Pinpoint the cell where the given text exists, returning its [X, Y] midpoint coordinate. 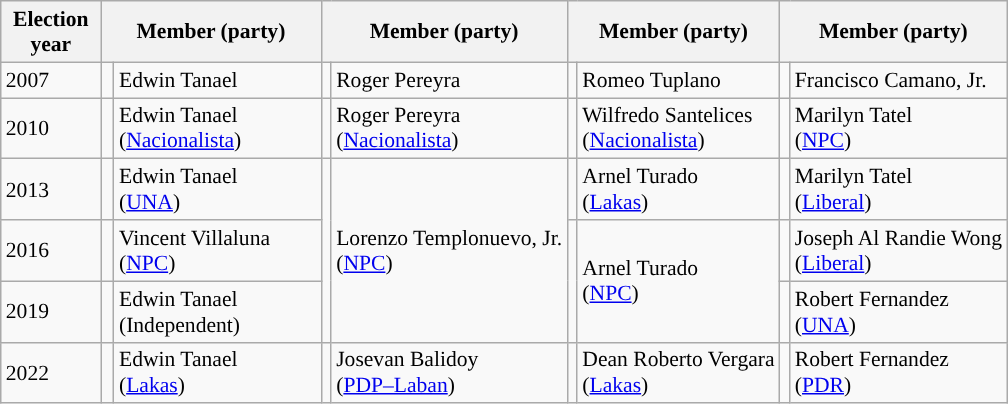
2016 [51, 250]
Lorenzo Templonuevo, Jr.(NPC) [449, 250]
Vincent Villaluna(NPC) [218, 250]
Arnel Turado(Lakas) [678, 190]
Dean Roberto Vergara(Lakas) [678, 372]
2013 [51, 190]
2022 [51, 372]
Edwin Tanael(Nacionalista) [218, 128]
2010 [51, 128]
Marilyn Tatel(Liberal) [898, 190]
Edwin Tanael(Lakas) [218, 372]
Roger Pereyra [449, 80]
Francisco Camano, Jr. [898, 80]
2019 [51, 312]
Electionyear [51, 32]
Edwin Tanael(UNA) [218, 190]
Josevan Balidoy(PDP–Laban) [449, 372]
Roger Pereyra(Nacionalista) [449, 128]
Edwin Tanael [218, 80]
2007 [51, 80]
Marilyn Tatel(NPC) [898, 128]
Robert Fernandez(PDR) [898, 372]
Edwin Tanael(Independent) [218, 312]
Wilfredo Santelices(Nacionalista) [678, 128]
Robert Fernandez(UNA) [898, 312]
Arnel Turado(NPC) [678, 281]
Romeo Tuplano [678, 80]
Joseph Al Randie Wong(Liberal) [898, 250]
